Output the [X, Y] coordinate of the center of the cell containing the given text.  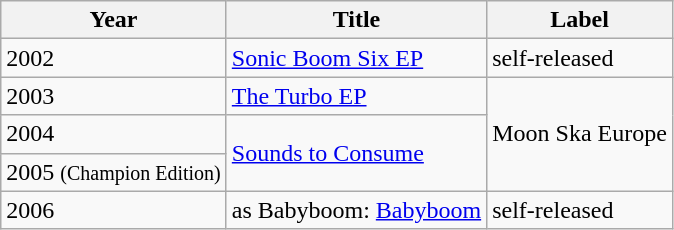
2006 [114, 210]
Title [356, 20]
Sounds to Consume [356, 153]
The Turbo EP [356, 96]
Year [114, 20]
Moon Ska Europe [580, 134]
as Babyboom: Babyboom [356, 210]
Sonic Boom Six EP [356, 58]
Label [580, 20]
2002 [114, 58]
2004 [114, 134]
2003 [114, 96]
2005 (Champion Edition) [114, 172]
